Provide the (X, Y) coordinate of the cell's center where the given text is located.  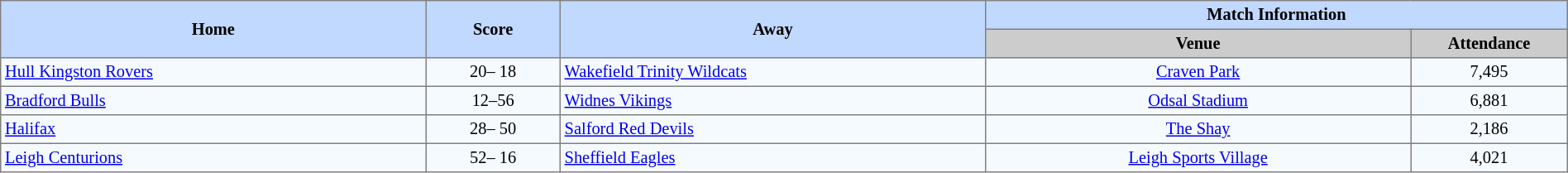
Leigh Centurions (213, 157)
Bradford Bulls (213, 100)
Hull Kingston Rovers (213, 72)
Salford Red Devils (772, 129)
Away (772, 30)
28– 50 (493, 129)
Score (493, 30)
Wakefield Trinity Wildcats (772, 72)
Attendance (1489, 43)
7,495 (1489, 72)
Widnes Vikings (772, 100)
Home (213, 30)
Craven Park (1198, 72)
4,021 (1489, 157)
Venue (1198, 43)
Sheffield Eagles (772, 157)
20– 18 (493, 72)
52– 16 (493, 157)
12–56 (493, 100)
Match Information (1277, 15)
The Shay (1198, 129)
6,881 (1489, 100)
Halifax (213, 129)
2,186 (1489, 129)
Leigh Sports Village (1198, 157)
Odsal Stadium (1198, 100)
